Identify which cell holds the provided text, then report its (X, Y) central coordinate. 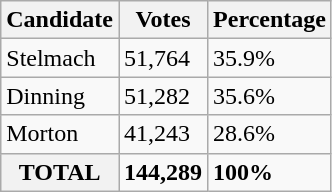
Dinning (60, 96)
28.6% (270, 134)
35.9% (270, 58)
51,282 (162, 96)
TOTAL (60, 172)
41,243 (162, 134)
Candidate (60, 20)
144,289 (162, 172)
35.6% (270, 96)
Percentage (270, 20)
100% (270, 172)
Morton (60, 134)
Votes (162, 20)
51,764 (162, 58)
Stelmach (60, 58)
